Identify which cell holds the provided text, then report its (X, Y) central coordinate. 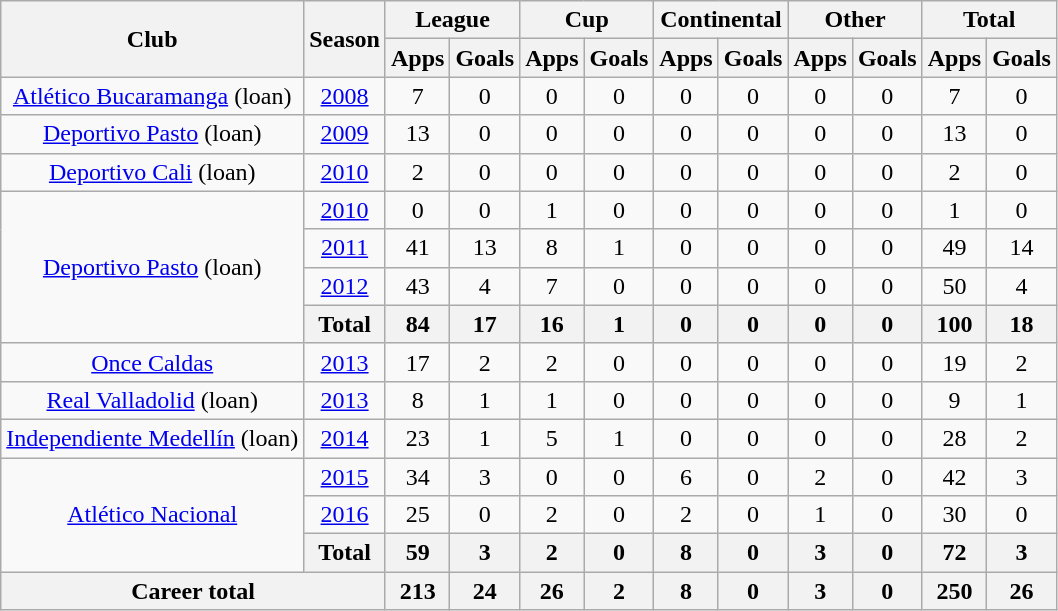
34 (417, 477)
Once Caldas (152, 362)
Club (152, 39)
30 (954, 515)
43 (417, 286)
Real Valladolid (loan) (152, 400)
50 (954, 286)
100 (954, 324)
2008 (345, 96)
Continental (721, 20)
League (452, 20)
Deportivo Cali (loan) (152, 172)
16 (552, 324)
18 (1022, 324)
25 (417, 515)
19 (954, 362)
2016 (345, 515)
213 (417, 591)
Other (855, 20)
6 (686, 477)
Career total (194, 591)
28 (954, 438)
2014 (345, 438)
14 (1022, 248)
59 (417, 553)
2012 (345, 286)
42 (954, 477)
5 (552, 438)
84 (417, 324)
2009 (345, 134)
72 (954, 553)
9 (954, 400)
Atlético Nacional (152, 515)
41 (417, 248)
23 (417, 438)
2015 (345, 477)
Season (345, 39)
Cup (587, 20)
250 (954, 591)
24 (485, 591)
49 (954, 248)
Atlético Bucaramanga (loan) (152, 96)
2011 (345, 248)
Independiente Medellín (loan) (152, 438)
